Capture the cell that displays the provided text and extract its [X, Y] central coordinate. 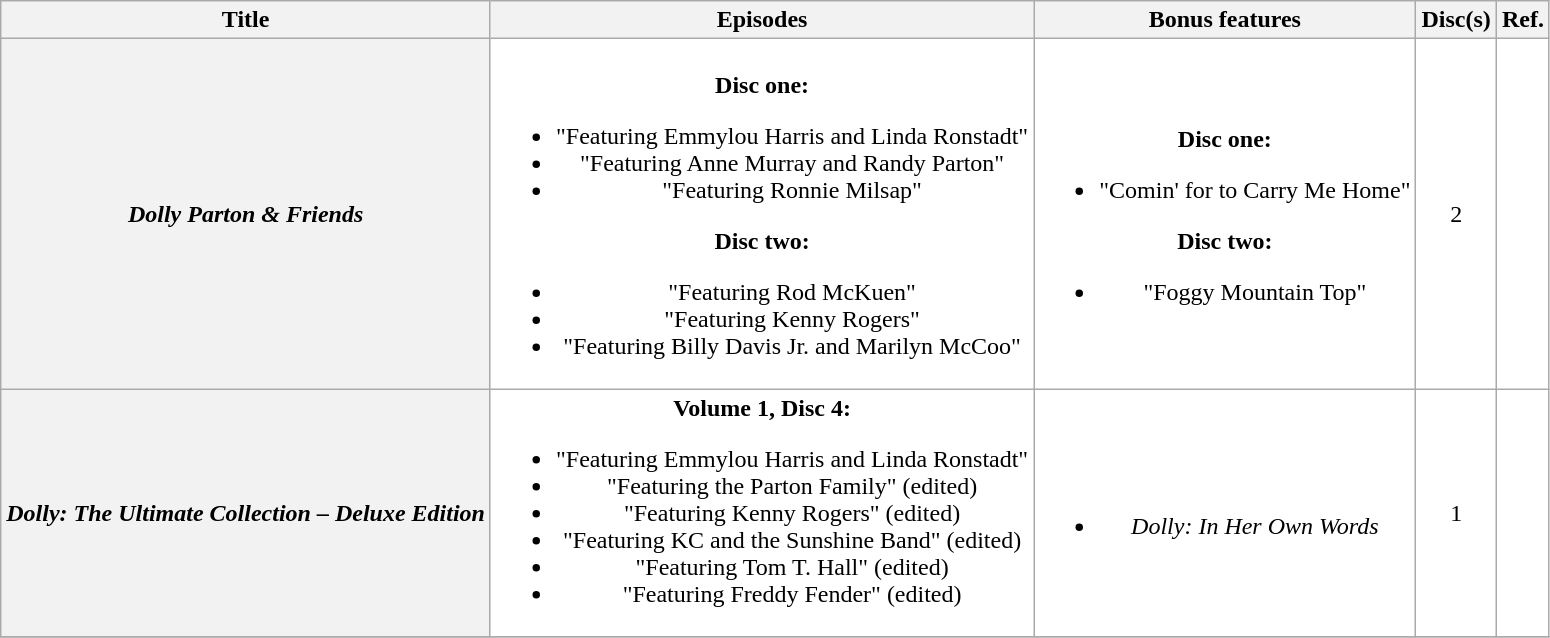
1 [1456, 513]
Disc(s) [1456, 20]
Disc one:"Comin' for to Carry Me Home"Disc two:"Foggy Mountain Top" [1225, 214]
Title [246, 20]
Ref. [1522, 20]
Dolly Parton & Friends [246, 214]
Dolly: The Ultimate Collection – Deluxe Edition [246, 513]
Episodes [762, 20]
Bonus features [1225, 20]
2 [1456, 214]
Dolly: In Her Own Words [1225, 513]
